Return the [x, y] coordinate for the center point of the cell that contains the specified text.  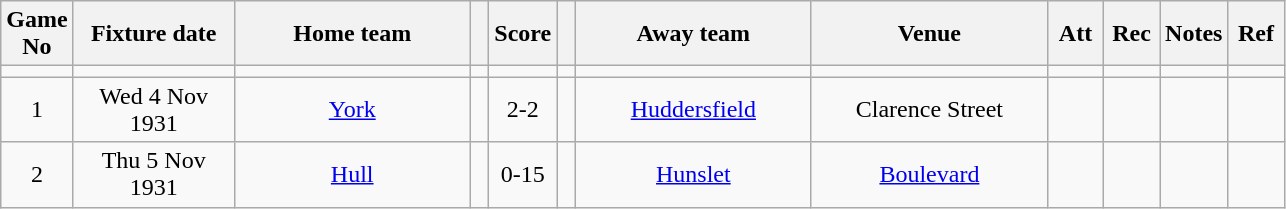
Clarence Street [929, 110]
Score [523, 34]
2 [37, 174]
2-2 [523, 110]
Wed 4 Nov 1931 [154, 110]
Att [1075, 34]
Ref [1256, 34]
Huddersfield [693, 110]
York [352, 110]
Game No [37, 34]
Home team [352, 34]
Venue [929, 34]
Hunslet [693, 174]
Notes [1194, 34]
Hull [352, 174]
Away team [693, 34]
Thu 5 Nov 1931 [154, 174]
Boulevard [929, 174]
Rec [1132, 34]
0-15 [523, 174]
1 [37, 110]
Fixture date [154, 34]
